Output the (X, Y) coordinate of the center of the cell containing the given text.  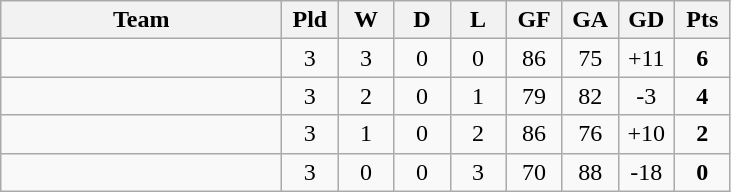
76 (590, 134)
6 (702, 58)
D (422, 20)
GD (646, 20)
82 (590, 96)
L (478, 20)
Team (142, 20)
75 (590, 58)
-3 (646, 96)
+10 (646, 134)
4 (702, 96)
GA (590, 20)
70 (534, 172)
-18 (646, 172)
88 (590, 172)
W (366, 20)
+11 (646, 58)
GF (534, 20)
79 (534, 96)
Pld (310, 20)
Pts (702, 20)
